Detect which cell encompasses the target text, then output its [X, Y] center coordinate. 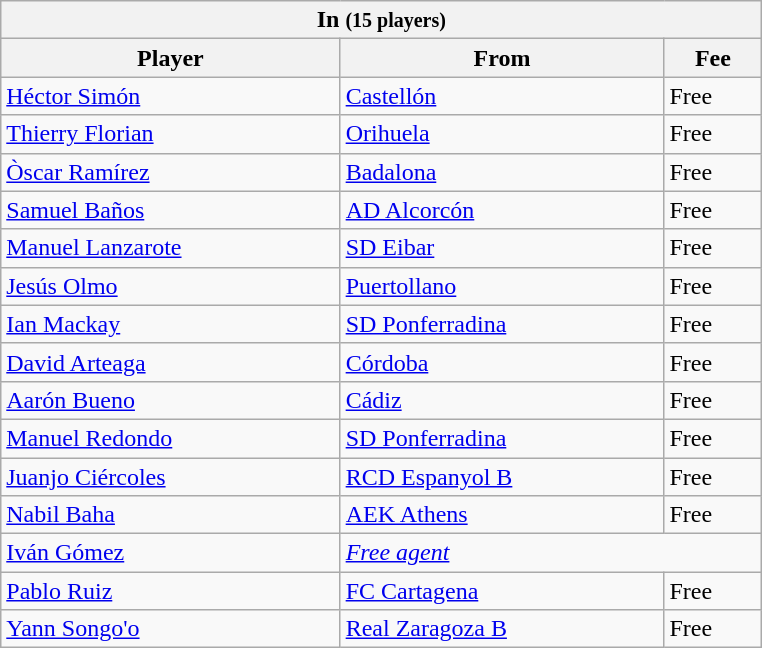
Free agent [551, 553]
Manuel Redondo [170, 438]
Pablo Ruiz [170, 591]
Manuel Lanzarote [170, 248]
Nabil Baha [170, 515]
FC Cartagena [502, 591]
Real Zaragoza B [502, 629]
RCD Espanyol B [502, 477]
Córdoba [502, 362]
Juanjo Ciércoles [170, 477]
Fee [713, 58]
AD Alcorcón [502, 210]
Puertollano [502, 286]
SD Eibar [502, 248]
Cádiz [502, 400]
David Arteaga [170, 362]
Yann Songo'o [170, 629]
Iván Gómez [170, 553]
Jesús Olmo [170, 286]
Ian Mackay [170, 324]
Orihuela [502, 134]
Badalona [502, 172]
Castellón [502, 96]
Òscar Ramírez [170, 172]
Héctor Simón [170, 96]
Samuel Baños [170, 210]
Thierry Florian [170, 134]
Aarón Bueno [170, 400]
AEK Athens [502, 515]
In (15 players) [382, 20]
From [502, 58]
Player [170, 58]
